Capture the cell that displays the provided text and extract its [X, Y] central coordinate. 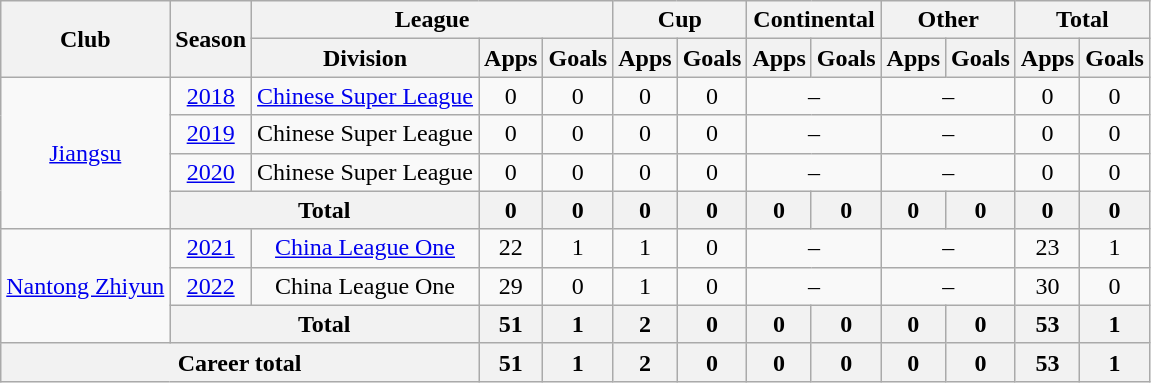
2020 [211, 172]
22 [511, 248]
30 [1047, 286]
Cup [680, 20]
Jiangsu [86, 153]
League [432, 20]
Other [948, 20]
Club [86, 39]
Season [211, 39]
2021 [211, 248]
Division [366, 58]
Career total [240, 362]
2019 [211, 134]
23 [1047, 248]
2022 [211, 286]
2018 [211, 96]
29 [511, 286]
Nantong Zhiyun [86, 286]
Continental [814, 20]
